Find where the given text appears and provide that cell's center as (X, Y) coordinate. 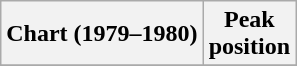
Peak position (249, 34)
Chart (1979–1980) (102, 34)
